Provide the [x, y] coordinate of the cell's center where the given text is located.  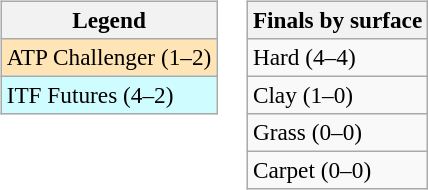
Clay (1–0) [337, 95]
Finals by surface [337, 20]
Grass (0–0) [337, 133]
Carpet (0–0) [337, 171]
Legend [108, 20]
ATP Challenger (1–2) [108, 57]
Hard (4–4) [337, 57]
ITF Futures (4–2) [108, 95]
